Return (x, y) of the center of cell containing provided text 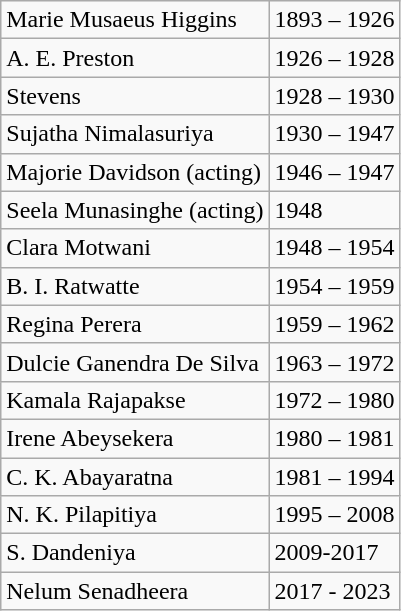
A. E. Preston (135, 58)
N. K. Pilapitiya (135, 515)
1948 (334, 210)
Dulcie Ganendra De Silva (135, 362)
1959 – 1962 (334, 324)
1946 – 1947 (334, 172)
Regina Perera (135, 324)
1980 – 1981 (334, 438)
Majorie Davidson (acting) (135, 172)
1926 – 1928 (334, 58)
Seela Munasinghe (acting) (135, 210)
1995 – 2008 (334, 515)
1948 – 1954 (334, 248)
1972 – 1980 (334, 400)
Stevens (135, 96)
1928 – 1930 (334, 96)
B. I. Ratwatte (135, 286)
Sujatha Nimalasuriya (135, 134)
1954 – 1959 (334, 286)
1981 – 1994 (334, 477)
C. K. Abayaratna (135, 477)
Irene Abeysekera (135, 438)
1893 – 1926 (334, 20)
1930 – 1947 (334, 134)
Marie Musaeus Higgins (135, 20)
Clara Motwani (135, 248)
S. Dandeniya (135, 553)
1963 – 1972 (334, 362)
Nelum Senadheera (135, 591)
2009-2017 (334, 553)
Kamala Rajapakse (135, 400)
2017 - 2023 (334, 591)
